Return the [x, y] coordinate for the center point of the cell that contains the specified text.  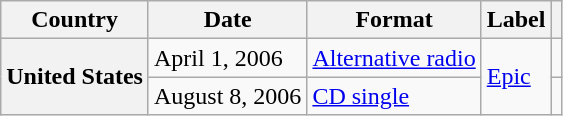
Format [394, 20]
Epic [516, 77]
Label [516, 20]
Alternative radio [394, 58]
Country [75, 20]
Date [227, 20]
April 1, 2006 [227, 58]
United States [75, 77]
CD single [394, 96]
August 8, 2006 [227, 96]
